Detect which cell encompasses the target text, then output its [X, Y] center coordinate. 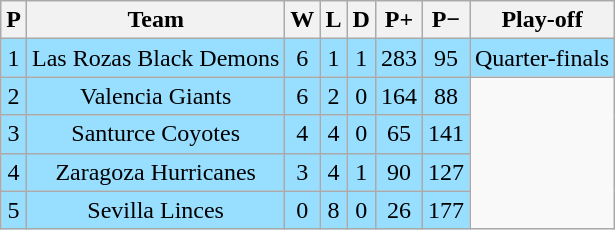
P− [446, 20]
Play-off [542, 20]
D [361, 20]
283 [398, 58]
Team [155, 20]
P [14, 20]
90 [398, 172]
Las Rozas Black Demons [155, 58]
26 [398, 210]
W [302, 20]
Quarter-finals [542, 58]
65 [398, 134]
95 [446, 58]
L [334, 20]
Valencia Giants [155, 96]
127 [446, 172]
5 [14, 210]
Santurce Coyotes [155, 134]
164 [398, 96]
Zaragoza Hurricanes [155, 172]
Sevilla Linces [155, 210]
P+ [398, 20]
88 [446, 96]
141 [446, 134]
8 [334, 210]
177 [446, 210]
